Pinpoint the cell where the given text exists, returning its (X, Y) midpoint coordinate. 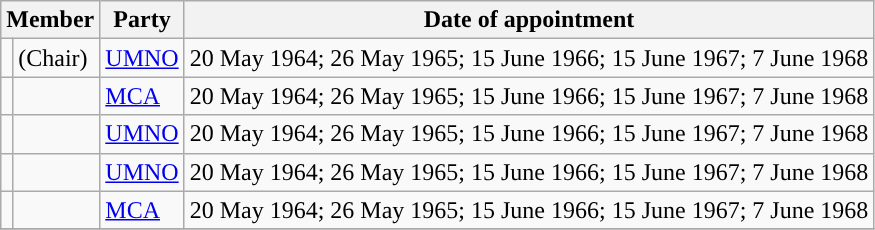
Date of appointment (529, 20)
Member (50, 20)
Party (142, 20)
(Chair) (56, 58)
